Scan for the cell matching the given text and deliver its (x, y) coordinate at center. 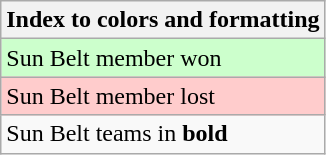
Sun Belt member lost (163, 96)
Sun Belt teams in bold (163, 134)
Sun Belt member won (163, 58)
Index to colors and formatting (163, 20)
